Identify which cell holds the provided text, then report its (X, Y) central coordinate. 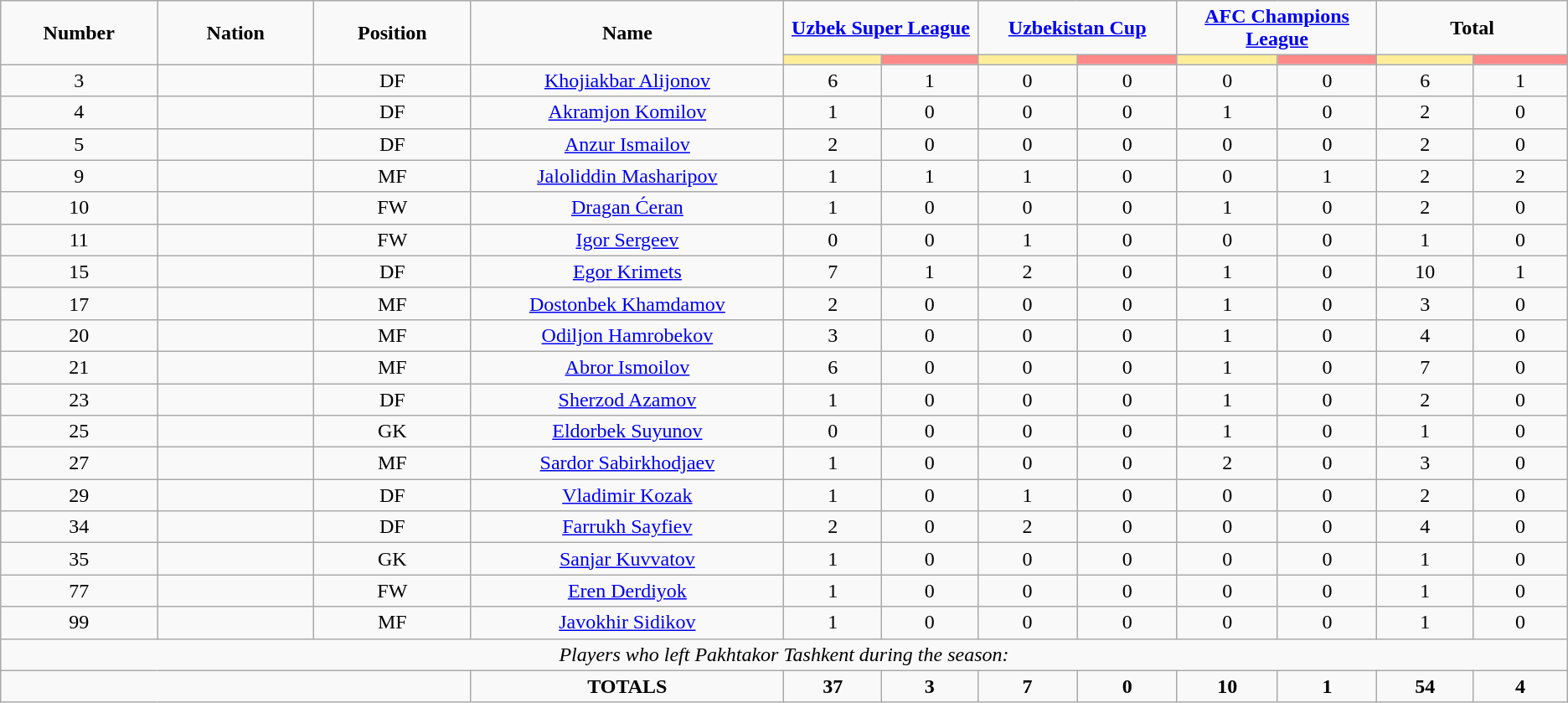
34 (79, 527)
Odiljon Hamrobekov (627, 335)
Sanjar Kuvvatov (627, 559)
Sardor Sabirkhodjaev (627, 463)
Egor Krimets (627, 271)
54 (1426, 686)
Jaloliddin Masharipov (627, 176)
Vladimir Kozak (627, 495)
Akramjon Komilov (627, 112)
11 (79, 240)
Eren Derdiyok (627, 591)
99 (79, 623)
TOTALS (627, 686)
Players who left Pakhtakor Tashkent during the season: (784, 654)
Total (1473, 28)
23 (79, 400)
Khojiakbar Alijonov (627, 80)
Igor Sergeev (627, 240)
15 (79, 271)
Dragan Ćeran (627, 208)
17 (79, 303)
Position (392, 33)
Number (79, 33)
25 (79, 432)
20 (79, 335)
Anzur Ismailov (627, 144)
Nation (236, 33)
21 (79, 367)
Uzbekistan Cup (1077, 28)
Farrukh Sayfiev (627, 527)
9 (79, 176)
AFC Champions League (1277, 28)
Eldorbek Suyunov (627, 432)
Sherzod Azamov (627, 400)
35 (79, 559)
Name (627, 33)
37 (833, 686)
77 (79, 591)
Dostonbek Khamdamov (627, 303)
Uzbek Super League (881, 28)
27 (79, 463)
Abror Ismoilov (627, 367)
5 (79, 144)
Javokhir Sidikov (627, 623)
29 (79, 495)
